Provide the [X, Y] coordinate of the cell's center where the given text is located.  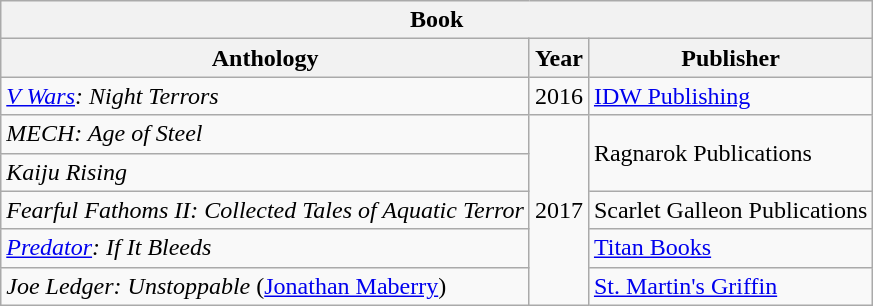
Scarlet Galleon Publications [730, 210]
Ragnarok Publications [730, 153]
Joe Ledger: Unstoppable (Jonathan Maberry) [266, 286]
Kaiju Rising [266, 172]
MECH: Age of Steel [266, 134]
IDW Publishing [730, 96]
Predator: If It Bleeds [266, 248]
V Wars: Night Terrors [266, 96]
Year [558, 58]
St. Martin's Griffin [730, 286]
2017 [558, 210]
Publisher [730, 58]
2016 [558, 96]
Fearful Fathoms II: Collected Tales of Aquatic Terror [266, 210]
Anthology [266, 58]
Book [437, 20]
Titan Books [730, 248]
